For the text-containing cell, return its midpoint in [x, y] coordinate format. 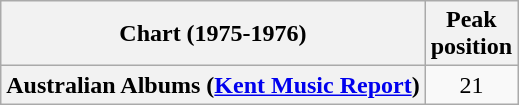
Chart (1975-1976) [213, 34]
21 [471, 85]
Peak position [471, 34]
Australian Albums (Kent Music Report) [213, 85]
